Find where the given text appears and provide that cell's center as [X, Y] coordinate. 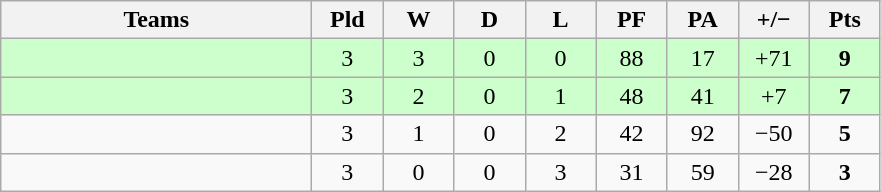
PA [702, 20]
L [560, 20]
Pts [844, 20]
+/− [774, 20]
+71 [774, 58]
D [490, 20]
48 [632, 96]
9 [844, 58]
59 [702, 172]
88 [632, 58]
PF [632, 20]
Teams [156, 20]
42 [632, 134]
−50 [774, 134]
W [418, 20]
−28 [774, 172]
92 [702, 134]
17 [702, 58]
41 [702, 96]
5 [844, 134]
+7 [774, 96]
7 [844, 96]
31 [632, 172]
Pld [348, 20]
